Return (x, y) of the center of cell containing provided text 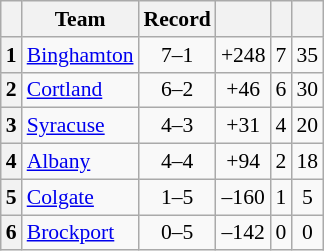
+94 (244, 162)
Colgate (80, 197)
35 (307, 55)
Record (178, 19)
Syracuse (80, 126)
6–2 (178, 90)
Binghamton (80, 55)
4–3 (178, 126)
Brockport (80, 233)
Team (80, 19)
–160 (244, 197)
0–5 (178, 233)
7 (280, 55)
+46 (244, 90)
7–1 (178, 55)
1–5 (178, 197)
+31 (244, 126)
30 (307, 90)
18 (307, 162)
Cortland (80, 90)
3 (12, 126)
+248 (244, 55)
Albany (80, 162)
20 (307, 126)
–142 (244, 233)
4–4 (178, 162)
